Return the (X, Y) coordinate for the center point of the cell that contains the specified text.  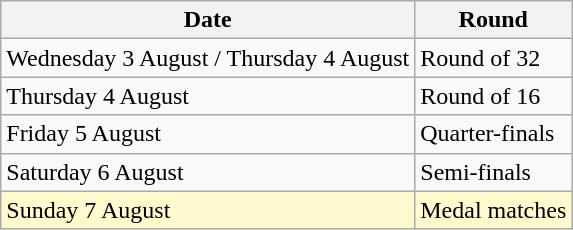
Round (494, 20)
Date (208, 20)
Semi-finals (494, 172)
Sunday 7 August (208, 210)
Wednesday 3 August / Thursday 4 August (208, 58)
Quarter-finals (494, 134)
Thursday 4 August (208, 96)
Medal matches (494, 210)
Saturday 6 August (208, 172)
Friday 5 August (208, 134)
Round of 32 (494, 58)
Round of 16 (494, 96)
